For the text-containing cell, return its midpoint in [X, Y] coordinate format. 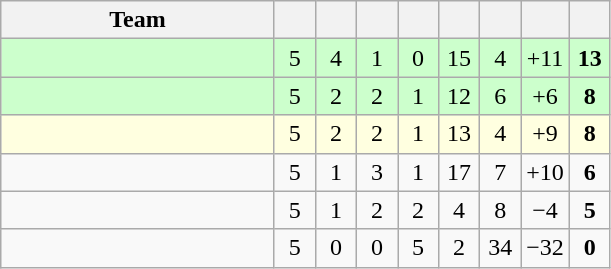
15 [460, 58]
7 [500, 172]
+9 [546, 134]
+10 [546, 172]
12 [460, 96]
−4 [546, 210]
3 [376, 172]
17 [460, 172]
+11 [546, 58]
+6 [546, 96]
Team [138, 20]
−32 [546, 248]
34 [500, 248]
